Pinpoint the cell where the given text exists, returning its (x, y) midpoint coordinate. 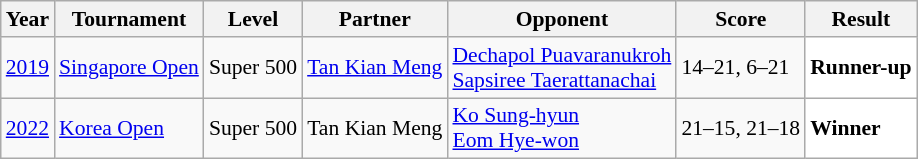
2022 (28, 128)
Runner-up (860, 68)
Level (253, 19)
Tournament (129, 19)
Ko Sung-hyun Eom Hye-won (562, 128)
2019 (28, 68)
Dechapol Puavaranukroh Sapsiree Taerattanachai (562, 68)
Korea Open (129, 128)
Winner (860, 128)
Opponent (562, 19)
Result (860, 19)
Partner (374, 19)
Year (28, 19)
21–15, 21–18 (740, 128)
Score (740, 19)
14–21, 6–21 (740, 68)
Singapore Open (129, 68)
